For the text-containing cell, return its midpoint in [X, Y] coordinate format. 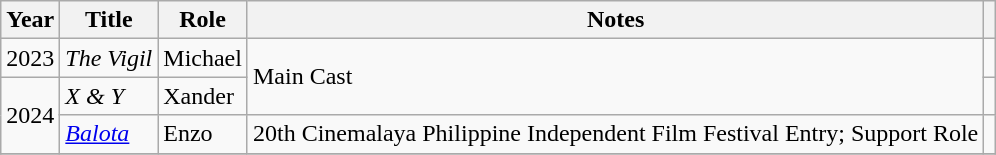
20th Cinemalaya Philippine Independent Film Festival Entry; Support Role [615, 134]
The Vigil [109, 58]
X & Y [109, 96]
Role [203, 20]
Title [109, 20]
Enzo [203, 134]
Xander [203, 96]
2024 [30, 115]
Year [30, 20]
2023 [30, 58]
Main Cast [615, 77]
Notes [615, 20]
Balota [109, 134]
Michael [203, 58]
